From the cell containing the given text, extract its center point as (X, Y) coordinate. 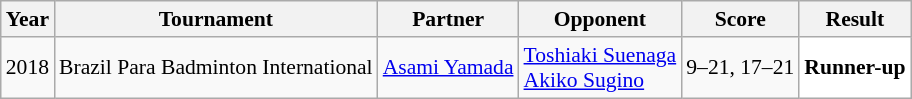
Partner (448, 19)
Tournament (216, 19)
Year (28, 19)
9–21, 17–21 (740, 68)
Asami Yamada (448, 68)
Score (740, 19)
Brazil Para Badminton International (216, 68)
Result (854, 19)
Toshiaki Suenaga Akiko Sugino (600, 68)
Opponent (600, 19)
2018 (28, 68)
Runner-up (854, 68)
